Extract the [x, y] coordinate from the center of the cell holding the provided text.  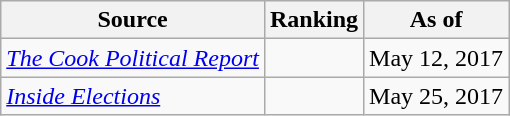
Ranking [314, 20]
As of [436, 20]
May 25, 2017 [436, 96]
May 12, 2017 [436, 58]
The Cook Political Report [133, 58]
Inside Elections [133, 96]
Source [133, 20]
